Output the [X, Y] coordinate of the center of the cell containing the given text.  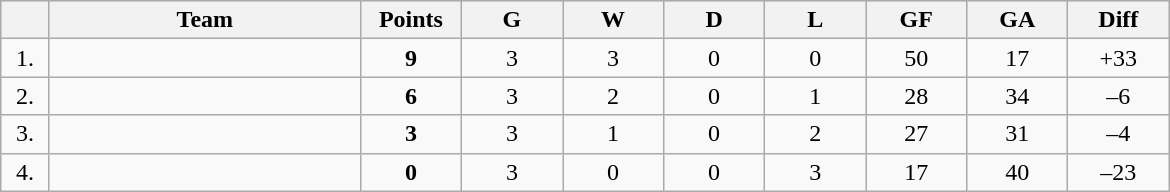
+33 [1118, 58]
4. [26, 172]
GA [1018, 20]
–6 [1118, 96]
Team [204, 20]
–4 [1118, 134]
Points [410, 20]
6 [410, 96]
50 [916, 58]
1. [26, 58]
2. [26, 96]
Diff [1118, 20]
W [612, 20]
27 [916, 134]
G [512, 20]
31 [1018, 134]
L [816, 20]
9 [410, 58]
–23 [1118, 172]
3. [26, 134]
D [714, 20]
34 [1018, 96]
40 [1018, 172]
GF [916, 20]
28 [916, 96]
